Provide the (X, Y) coordinate of the cell's center where the given text is located.  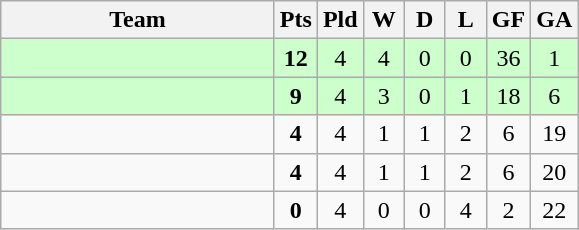
D (424, 20)
W (384, 20)
3 (384, 96)
19 (554, 134)
GF (508, 20)
36 (508, 58)
20 (554, 172)
Team (138, 20)
GA (554, 20)
Pld (340, 20)
L (466, 20)
12 (296, 58)
22 (554, 210)
9 (296, 96)
18 (508, 96)
Pts (296, 20)
